Find where the given text appears and provide that cell's center as [x, y] coordinate. 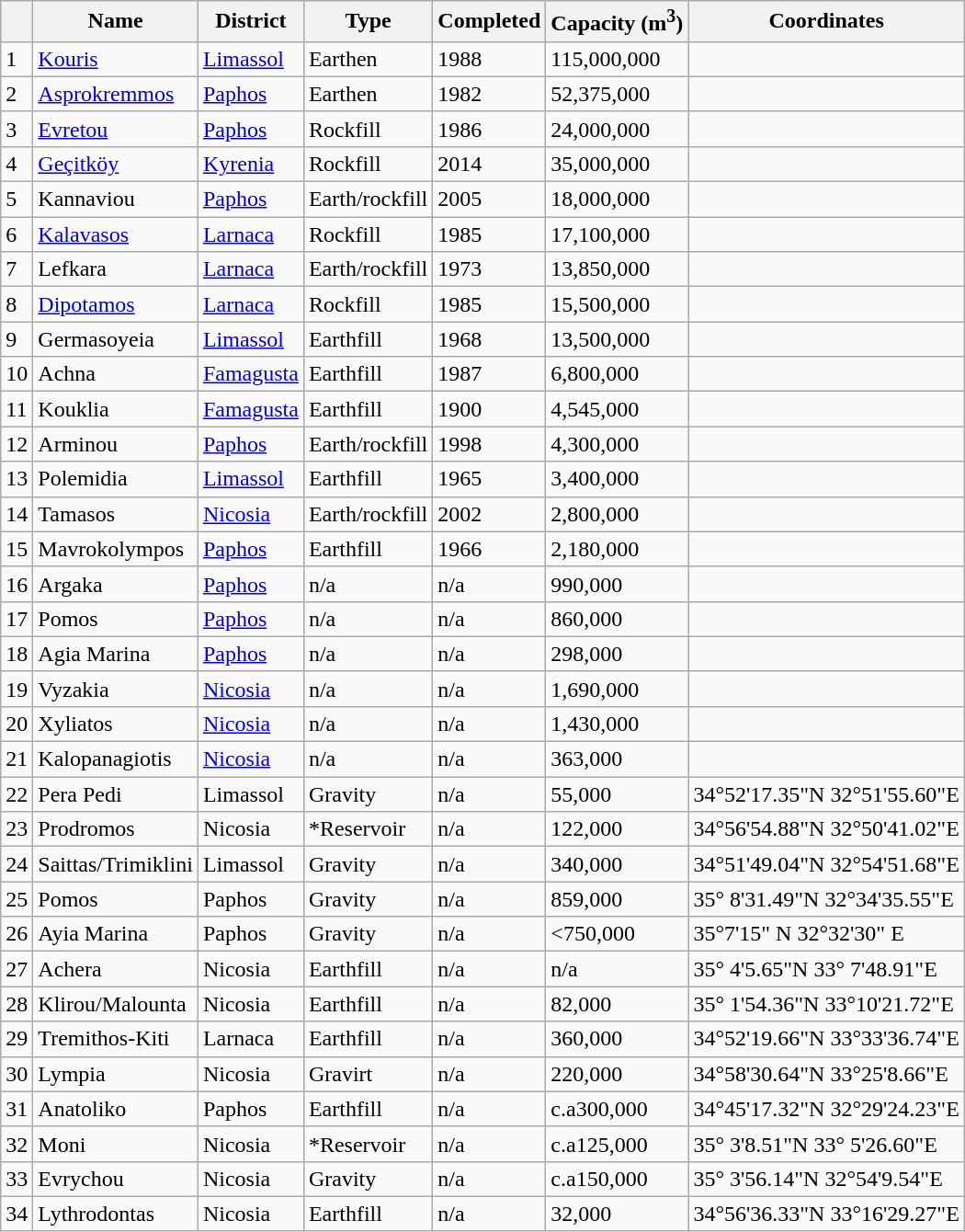
Prodromos [116, 829]
25 [17, 899]
1987 [489, 374]
Argaka [116, 584]
34°56'36.33"N 33°16'29.27"E [826, 1214]
2002 [489, 514]
2,180,000 [618, 549]
13,500,000 [618, 339]
21 [17, 759]
52,375,000 [618, 94]
Lythrodontas [116, 1214]
Kouris [116, 59]
20 [17, 724]
35° 3'8.51"N 33° 5'26.60"E [826, 1144]
<750,000 [618, 934]
Capacity (m3) [618, 22]
15,500,000 [618, 304]
859,000 [618, 899]
1,690,000 [618, 689]
35° 3'56.14"N 32°54'9.54"E [826, 1179]
Kalavasos [116, 234]
District [250, 22]
2005 [489, 200]
Kyrenia [250, 164]
Name [116, 22]
34°45'17.32"N 32°29'24.23"E [826, 1109]
12 [17, 444]
Dipotamos [116, 304]
2,800,000 [618, 514]
Ayia Marina [116, 934]
10 [17, 374]
5 [17, 200]
Completed [489, 22]
14 [17, 514]
Germasoyeia [116, 339]
18 [17, 654]
13 [17, 479]
23 [17, 829]
9 [17, 339]
Anatoliko [116, 1109]
Vyzakia [116, 689]
1988 [489, 59]
34 [17, 1214]
19 [17, 689]
32 [17, 1144]
24,000,000 [618, 129]
4 [17, 164]
Mavrokolympos [116, 549]
Arminou [116, 444]
34°51'49.04"N 32°54'51.68"E [826, 864]
34°52'17.35"N 32°51'55.60"E [826, 794]
Saittas/Trimiklini [116, 864]
8 [17, 304]
Moni [116, 1144]
1973 [489, 269]
Achera [116, 969]
Kouklia [116, 409]
Lympia [116, 1074]
6,800,000 [618, 374]
55,000 [618, 794]
1982 [489, 94]
1 [17, 59]
16 [17, 584]
Type [368, 22]
c.a150,000 [618, 1179]
363,000 [618, 759]
4,300,000 [618, 444]
3,400,000 [618, 479]
220,000 [618, 1074]
Xyliatos [116, 724]
1968 [489, 339]
Asprokremmos [116, 94]
c.a300,000 [618, 1109]
7 [17, 269]
Achna [116, 374]
298,000 [618, 654]
1900 [489, 409]
Geçitköy [116, 164]
35° 8'31.49"N 32°34'35.55"E [826, 899]
860,000 [618, 619]
360,000 [618, 1039]
Evrychou [116, 1179]
1965 [489, 479]
35° 1'54.36"N 33°10'21.72"E [826, 1004]
34°52'19.66"N 33°33'36.74"E [826, 1039]
Lefkara [116, 269]
22 [17, 794]
31 [17, 1109]
Kalopanagiotis [116, 759]
Agia Marina [116, 654]
340,000 [618, 864]
Polemidia [116, 479]
35° 4'5.65"N 33° 7'48.91"E [826, 969]
17 [17, 619]
4,545,000 [618, 409]
82,000 [618, 1004]
Tremithos-Kiti [116, 1039]
1998 [489, 444]
3 [17, 129]
24 [17, 864]
29 [17, 1039]
c.a125,000 [618, 1144]
11 [17, 409]
28 [17, 1004]
18,000,000 [618, 200]
1966 [489, 549]
35°7'15" N 32°32'30" E [826, 934]
Tamasos [116, 514]
Evretou [116, 129]
26 [17, 934]
33 [17, 1179]
30 [17, 1074]
34°56'54.88"N 32°50'41.02"E [826, 829]
Klirou/Malounta [116, 1004]
Kannaviou [116, 200]
1,430,000 [618, 724]
2 [17, 94]
115,000,000 [618, 59]
13,850,000 [618, 269]
Coordinates [826, 22]
32,000 [618, 1214]
1986 [489, 129]
35,000,000 [618, 164]
27 [17, 969]
6 [17, 234]
Pera Pedi [116, 794]
2014 [489, 164]
17,100,000 [618, 234]
122,000 [618, 829]
34°58'30.64"N 33°25'8.66"E [826, 1074]
990,000 [618, 584]
Gravirt [368, 1074]
15 [17, 549]
